For the text-containing cell, return its midpoint in (x, y) coordinate format. 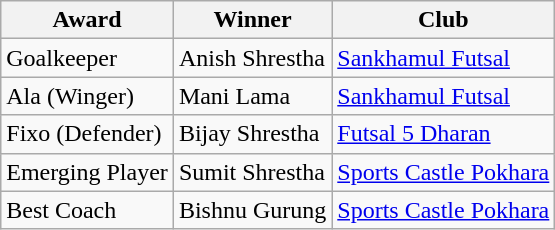
Bishnu Gurung (252, 210)
Award (88, 20)
Emerging Player (88, 172)
Winner (252, 20)
Futsal 5 Dharan (444, 134)
Fixo (Defender) (88, 134)
Ala (Winger) (88, 96)
Goalkeeper (88, 58)
Best Coach (88, 210)
Mani Lama (252, 96)
Bijay Shrestha (252, 134)
Club (444, 20)
Sumit Shrestha (252, 172)
Anish Shrestha (252, 58)
